Scan for the cell matching the given text and deliver its (X, Y) coordinate at center. 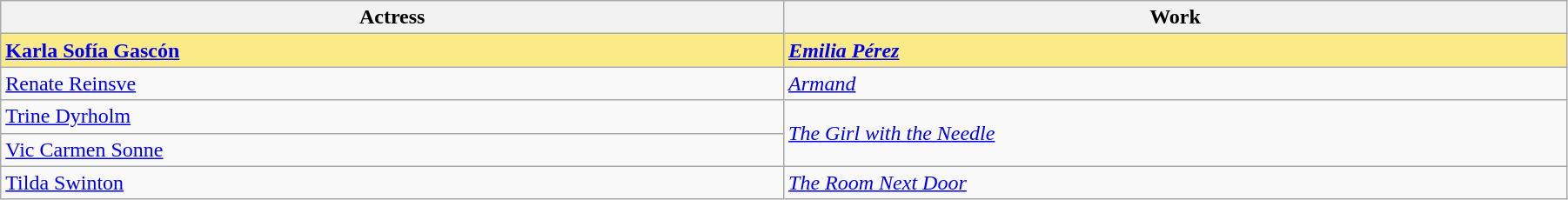
Emilia Pérez (1176, 50)
Actress (392, 17)
Vic Carmen Sonne (392, 150)
The Room Next Door (1176, 183)
Trine Dyrholm (392, 117)
Work (1176, 17)
The Girl with the Needle (1176, 133)
Karla Sofía Gascón (392, 50)
Tilda Swinton (392, 183)
Armand (1176, 83)
Renate Reinsve (392, 83)
